Identify which cell holds the provided text, then report its [x, y] central coordinate. 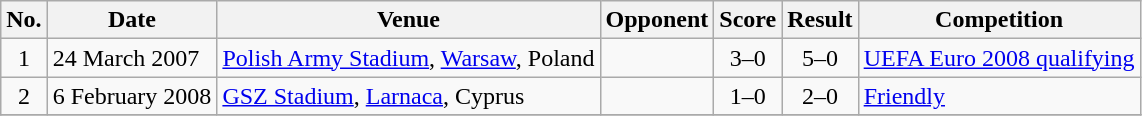
Date [132, 20]
UEFA Euro 2008 qualifying [999, 58]
Result [820, 20]
Venue [408, 20]
Competition [999, 20]
5–0 [820, 58]
1 [24, 58]
Score [748, 20]
2–0 [820, 96]
24 March 2007 [132, 58]
3–0 [748, 58]
Opponent [657, 20]
6 February 2008 [132, 96]
1–0 [748, 96]
No. [24, 20]
Friendly [999, 96]
GSZ Stadium, Larnaca, Cyprus [408, 96]
Polish Army Stadium, Warsaw, Poland [408, 58]
2 [24, 96]
